Scan for the cell matching the given text and deliver its [x, y] coordinate at center. 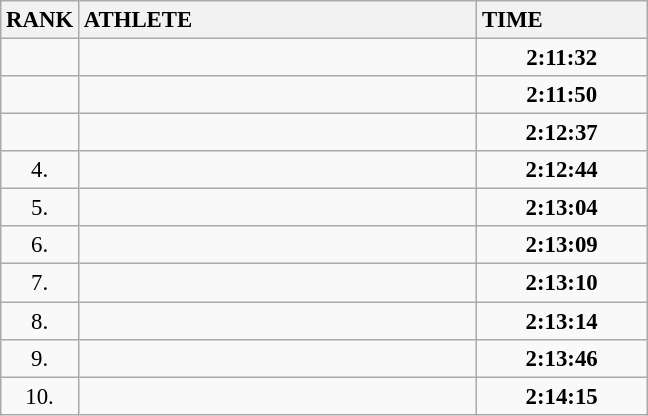
6. [40, 245]
2:11:32 [562, 58]
8. [40, 321]
TIME [562, 20]
5. [40, 208]
2:13:10 [562, 283]
2:13:46 [562, 358]
2:13:14 [562, 321]
10. [40, 396]
2:12:37 [562, 133]
2:14:15 [562, 396]
9. [40, 358]
2:12:44 [562, 170]
2:13:04 [562, 208]
RANK [40, 20]
7. [40, 283]
2:11:50 [562, 95]
4. [40, 170]
2:13:09 [562, 245]
ATHLETE [277, 20]
